Capture the cell that displays the provided text and extract its (x, y) central coordinate. 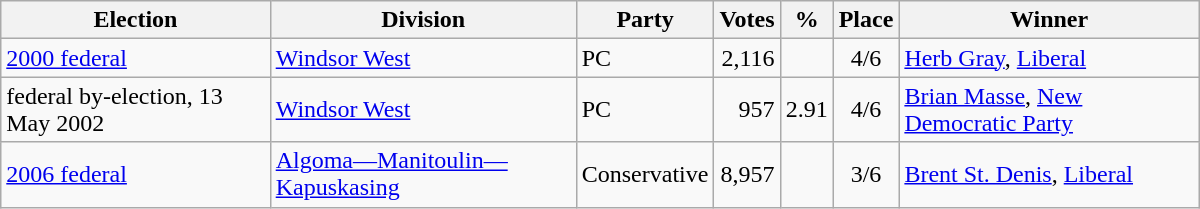
Votes (747, 20)
Winner (1049, 20)
Algoma—Manitoulin—Kapuskasing (423, 174)
Brent St. Denis, Liberal (1049, 174)
Conservative (645, 174)
957 (747, 110)
Herb Gray, Liberal (1049, 58)
2,116 (747, 58)
8,957 (747, 174)
Party (645, 20)
2000 federal (136, 58)
Brian Masse, New Democratic Party (1049, 110)
2006 federal (136, 174)
% (806, 20)
Place (866, 20)
3/6 (866, 174)
federal by-election, 13 May 2002 (136, 110)
Division (423, 20)
2.91 (806, 110)
Election (136, 20)
